Detect which cell encompasses the target text, then output its [x, y] center coordinate. 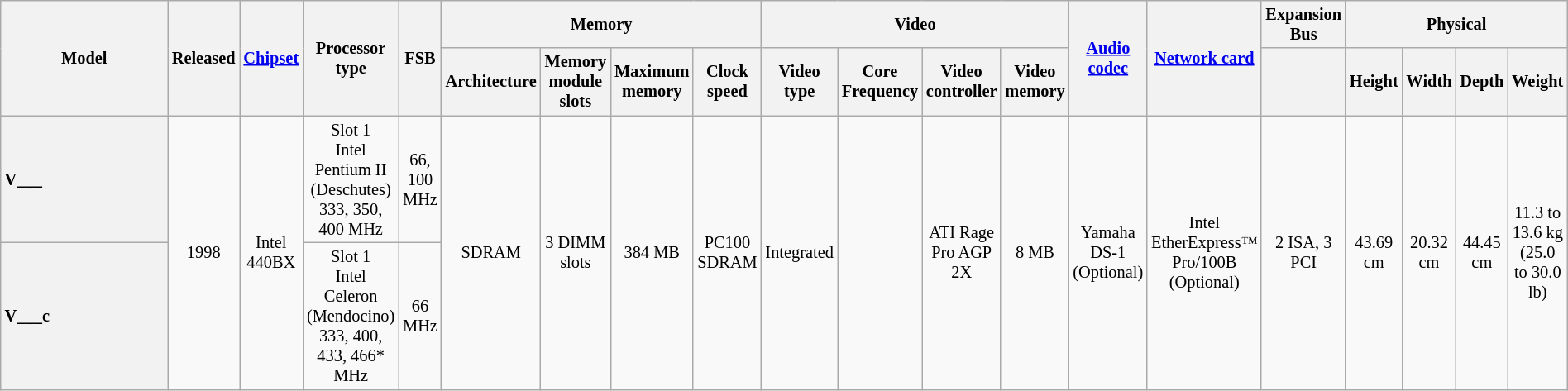
Memory module slots [576, 82]
Depth [1482, 82]
Width [1429, 82]
PC100 SDRAM [727, 253]
20.32 cm [1429, 253]
Audio codec [1108, 58]
Architecture [491, 82]
SDRAM [491, 253]
Network card [1204, 58]
Expansion Bus [1303, 24]
Maximum memory [652, 82]
Integrated [800, 253]
Released [203, 58]
66 MHz [420, 316]
2 ISA, 3 PCI [1303, 253]
Chipset [271, 58]
Slot 1Intel Pentium II (Deschutes)333, 350, 400 MHz [351, 179]
1998 [203, 253]
Memory [602, 24]
Clock speed [727, 82]
44.45 cm [1482, 253]
Slot 1Intel Celeron (Mendocino)333, 400, 433, 466* MHz [351, 316]
43.69 cm [1374, 253]
Height [1374, 82]
FSB [420, 58]
Model [84, 58]
Video [915, 24]
Weight [1537, 82]
ATI Rage Pro AGP 2X [961, 253]
Yamaha DS-1 (Optional) [1108, 253]
66, 100 MHz [420, 179]
Video memory [1035, 82]
11.3 to 13.6 kg (25.0 to 30.0 lb) [1537, 253]
Intel 440BX [271, 253]
Video controller [961, 82]
Intel EtherExpress™ Pro/100B (Optional) [1204, 253]
8 MB [1035, 253]
384 MB [652, 253]
3 DIMM slots [576, 253]
V___c [84, 316]
Video type [800, 82]
Processor type [351, 58]
Core Frequency [880, 82]
V___ [84, 179]
Physical [1456, 24]
